Detect which cell encompasses the target text, then output its [x, y] center coordinate. 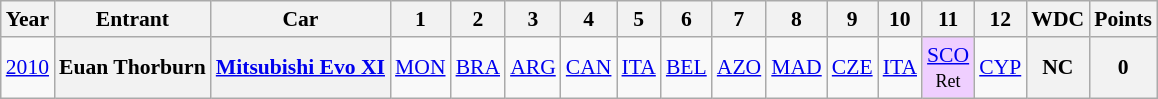
4 [589, 19]
5 [638, 19]
2 [478, 19]
3 [533, 19]
Mitsubishi Evo XI [300, 68]
NC [1058, 68]
Car [300, 19]
8 [796, 19]
WDC [1058, 19]
11 [948, 19]
BRA [478, 68]
SCORet [948, 68]
CAN [589, 68]
Year [28, 19]
AZO [739, 68]
1 [420, 19]
BEL [686, 68]
10 [900, 19]
CYP [1000, 68]
CZE [852, 68]
9 [852, 19]
7 [739, 19]
MAD [796, 68]
Entrant [132, 19]
Euan Thorburn [132, 68]
2010 [28, 68]
MON [420, 68]
0 [1123, 68]
12 [1000, 19]
6 [686, 19]
Points [1123, 19]
ARG [533, 68]
